Pinpoint the cell where the given text exists, returning its [X, Y] midpoint coordinate. 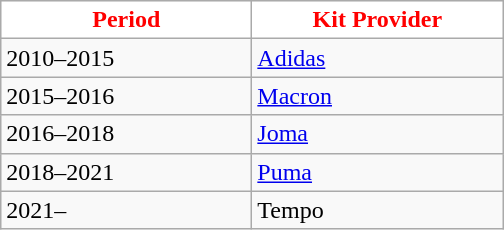
Adidas [378, 58]
Joma [378, 134]
2010–2015 [126, 58]
Macron [378, 96]
Kit Provider [378, 20]
2016–2018 [126, 134]
2018–2021 [126, 172]
Period [126, 20]
Tempo [378, 210]
2015–2016 [126, 96]
Puma [378, 172]
2021– [126, 210]
